Output the [X, Y] coordinate of the center of the cell containing the given text.  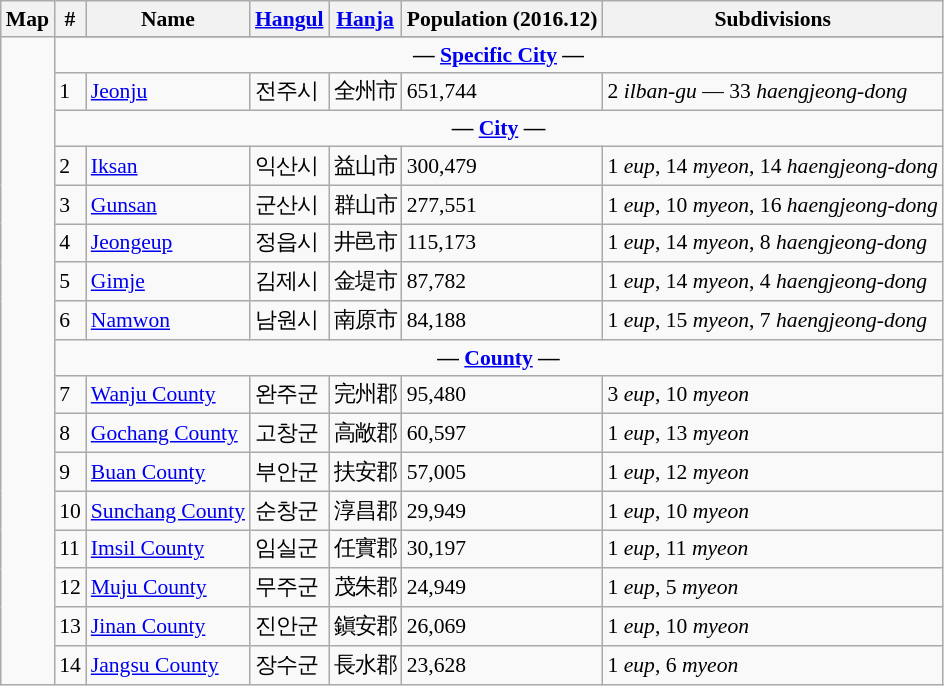
Namwon [168, 320]
1 eup, 11 myeon [772, 550]
井邑市 [366, 244]
순창군 [290, 510]
군산시 [290, 204]
Gochang County [168, 434]
651,744 [502, 92]
장수군 [290, 666]
115,173 [502, 244]
부안군 [290, 472]
Subdivisions [772, 19]
277,551 [502, 204]
9 [70, 472]
Gunsan [168, 204]
扶安郡 [366, 472]
Iksan [168, 166]
13 [70, 626]
2 ilban-gu — 33 haengjeong-dong [772, 92]
전주시 [290, 92]
남원시 [290, 320]
4 [70, 244]
정읍시 [290, 244]
Hanja [366, 19]
完州郡 [366, 394]
1 eup, 14 myeon, 8 haengjeong-dong [772, 244]
Jeongeup [168, 244]
— City — [498, 129]
14 [70, 666]
1 eup, 6 myeon [772, 666]
300,479 [502, 166]
任實郡 [366, 550]
1 eup, 12 myeon [772, 472]
26,069 [502, 626]
1 eup, 10 myeon, 16 haengjeong-dong [772, 204]
익산시 [290, 166]
Hangul [290, 19]
Sunchang County [168, 510]
— Specific City — [498, 55]
1 [70, 92]
Jangsu County [168, 666]
12 [70, 588]
Jinan County [168, 626]
全州市 [366, 92]
Name [168, 19]
23,628 [502, 666]
고창군 [290, 434]
57,005 [502, 472]
1 eup, 15 myeon, 7 haengjeong-dong [772, 320]
24,949 [502, 588]
진안군 [290, 626]
60,597 [502, 434]
益山市 [366, 166]
Population (2016.12) [502, 19]
3 [70, 204]
1 eup, 14 myeon, 4 haengjeong-dong [772, 282]
10 [70, 510]
5 [70, 282]
87,782 [502, 282]
Jeonju [168, 92]
완주군 [290, 394]
김제시 [290, 282]
29,949 [502, 510]
30,197 [502, 550]
1 eup, 13 myeon [772, 434]
84,188 [502, 320]
高敞郡 [366, 434]
95,480 [502, 394]
鎭安郡 [366, 626]
# [70, 19]
7 [70, 394]
Buan County [168, 472]
金堤市 [366, 282]
임실군 [290, 550]
南原市 [366, 320]
長水郡 [366, 666]
— County — [498, 358]
Wanju County [168, 394]
茂朱郡 [366, 588]
群山市 [366, 204]
11 [70, 550]
3 eup, 10 myeon [772, 394]
무주군 [290, 588]
8 [70, 434]
Map [28, 19]
1 eup, 5 myeon [772, 588]
6 [70, 320]
淳昌郡 [366, 510]
2 [70, 166]
Muju County [168, 588]
Imsil County [168, 550]
Gimje [168, 282]
1 eup, 14 myeon, 14 haengjeong-dong [772, 166]
